Find where the given text appears and provide that cell's center as (X, Y) coordinate. 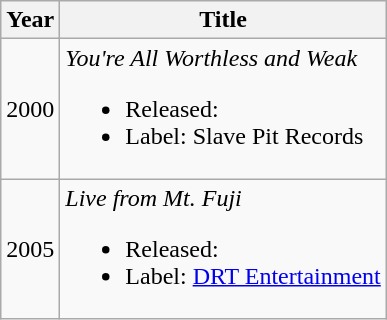
2005 (30, 249)
Year (30, 20)
Live from Mt. FujiReleased:Label: DRT Entertainment (223, 249)
2000 (30, 109)
You're All Worthless and WeakReleased:Label: Slave Pit Records (223, 109)
Title (223, 20)
